Output the (x, y) coordinate of the center of the cell containing the given text.  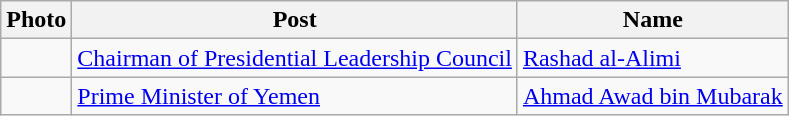
Post (295, 20)
Name (652, 20)
Photo (36, 20)
Chairman of Presidential Leadership Council (295, 58)
Rashad al-Alimi (652, 58)
Prime Minister of Yemen (295, 96)
Ahmad Awad bin Mubarak (652, 96)
